Scan for the cell matching the given text and deliver its (X, Y) coordinate at center. 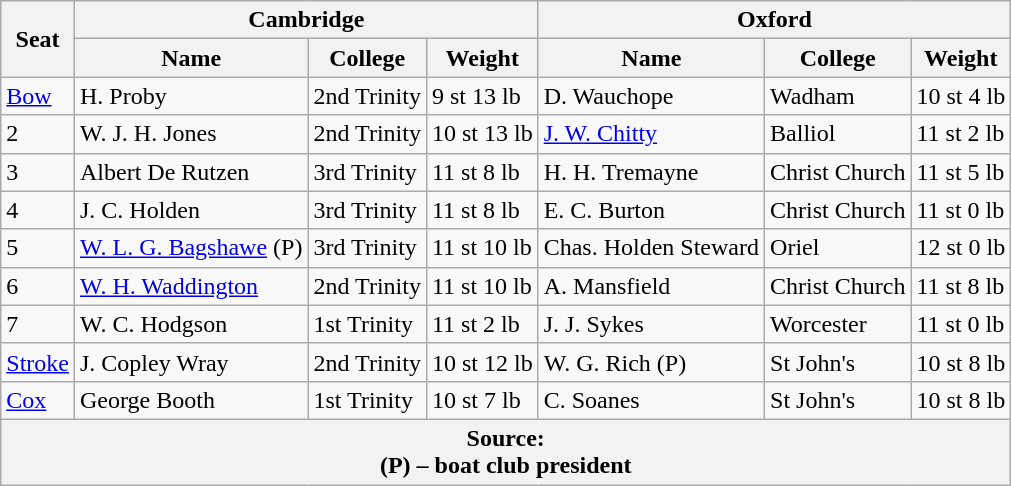
A. Mansfield (651, 286)
J. C. Holden (190, 210)
Worcester (838, 324)
11 st 5 lb (961, 172)
10 st 7 lb (482, 400)
George Booth (190, 400)
9 st 13 lb (482, 96)
Albert De Rutzen (190, 172)
J. Copley Wray (190, 362)
6 (38, 286)
4 (38, 210)
E. C. Burton (651, 210)
Source:(P) – boat club president (506, 452)
Cox (38, 400)
10 st 4 lb (961, 96)
H. H. Tremayne (651, 172)
C. Soanes (651, 400)
10 st 13 lb (482, 134)
Balliol (838, 134)
3 (38, 172)
Oxford (774, 20)
W. C. Hodgson (190, 324)
J. W. Chitty (651, 134)
D. Wauchope (651, 96)
5 (38, 248)
Chas. Holden Steward (651, 248)
W. L. G. Bagshawe (P) (190, 248)
Bow (38, 96)
W. G. Rich (P) (651, 362)
Oriel (838, 248)
Seat (38, 39)
12 st 0 lb (961, 248)
7 (38, 324)
10 st 12 lb (482, 362)
W. H. Waddington (190, 286)
H. Proby (190, 96)
Wadham (838, 96)
Stroke (38, 362)
2 (38, 134)
W. J. H. Jones (190, 134)
J. J. Sykes (651, 324)
Cambridge (306, 20)
